Return the (X, Y) coordinate for the center point of the cell that contains the specified text.  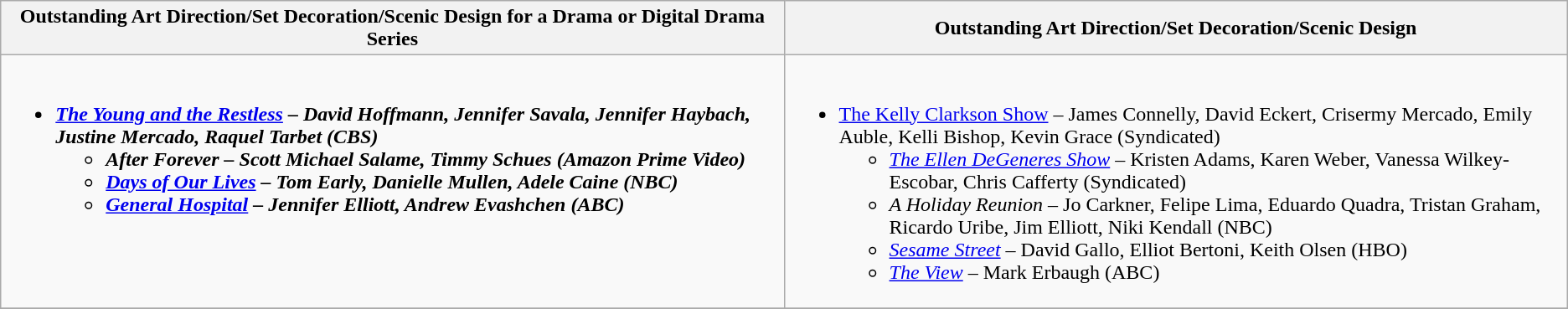
Outstanding Art Direction/Set Decoration/Scenic Design (1176, 28)
Outstanding Art Direction/Set Decoration/Scenic Design for a Drama or Digital Drama Series (392, 28)
